Capture the cell that displays the provided text and extract its (x, y) central coordinate. 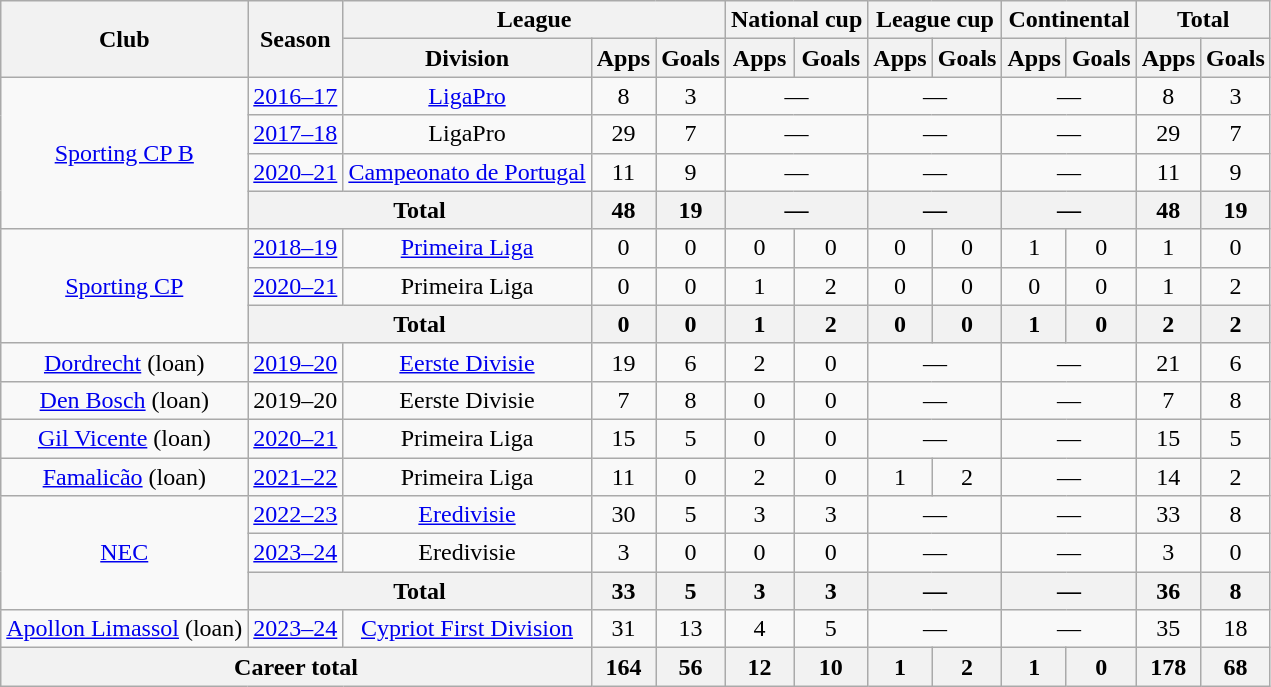
Continental (1069, 20)
164 (623, 667)
10 (831, 667)
30 (623, 515)
68 (1236, 667)
Den Bosch (loan) (124, 400)
178 (1168, 667)
14 (1168, 477)
36 (1168, 591)
2016–17 (296, 96)
Cypriot First Division (467, 629)
Season (296, 39)
21 (1168, 362)
Career total (296, 667)
Campeonato de Portugal (467, 172)
31 (623, 629)
2022–23 (296, 515)
12 (759, 667)
Division (467, 58)
Sporting CP B (124, 153)
13 (691, 629)
League cup (935, 20)
4 (759, 629)
Apollon Limassol (loan) (124, 629)
Club (124, 39)
League (534, 20)
Dordrecht (loan) (124, 362)
18 (1236, 629)
2021–22 (296, 477)
35 (1168, 629)
Gil Vicente (loan) (124, 438)
NEC (124, 553)
2017–18 (296, 134)
2018–19 (296, 248)
Sporting CP (124, 286)
56 (691, 667)
National cup (796, 20)
Famalicão (loan) (124, 477)
